Determine the [x, y] coordinate at the center of the cell enclosing the given text.  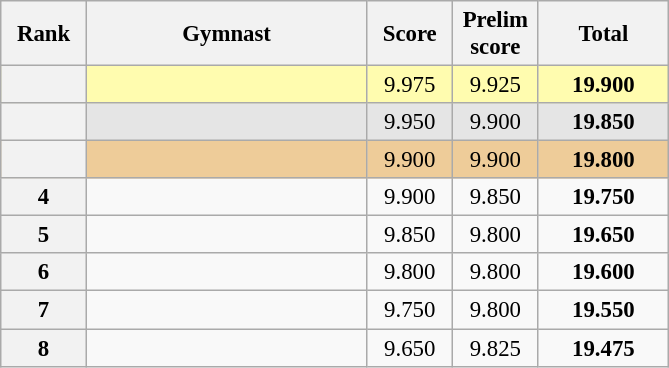
9.825 [496, 348]
19.900 [604, 85]
Prelim score [496, 34]
7 [44, 310]
9.950 [410, 122]
Rank [44, 34]
19.750 [604, 197]
9.975 [410, 85]
9.650 [410, 348]
19.800 [604, 160]
Total [604, 34]
19.650 [604, 235]
Gymnast [226, 34]
6 [44, 273]
8 [44, 348]
19.475 [604, 348]
19.550 [604, 310]
5 [44, 235]
9.750 [410, 310]
19.850 [604, 122]
19.600 [604, 273]
Score [410, 34]
4 [44, 197]
9.925 [496, 85]
